Pinpoint the cell where the given text exists, returning its (X, Y) midpoint coordinate. 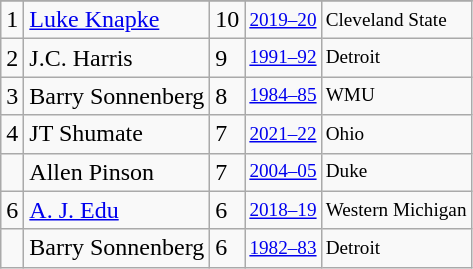
1982–83 (283, 248)
2018–19 (283, 210)
4 (12, 134)
Luke Knapke (117, 20)
JT Shumate (117, 134)
WMU (396, 96)
Allen Pinson (117, 172)
J.C. Harris (117, 58)
2 (12, 58)
1991–92 (283, 58)
10 (228, 20)
2021–22 (283, 134)
A. J. Edu (117, 210)
9 (228, 58)
2019–20 (283, 20)
8 (228, 96)
Ohio (396, 134)
Cleveland State (396, 20)
2004–05 (283, 172)
3 (12, 96)
1 (12, 20)
1984–85 (283, 96)
Duke (396, 172)
Western Michigan (396, 210)
